Identify which cell holds the provided text, then report its (x, y) central coordinate. 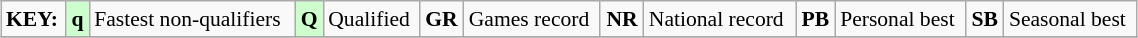
Seasonal best (1070, 19)
Qualified (371, 19)
Fastest non-qualifiers (192, 19)
SB (985, 19)
National record (720, 19)
NR (622, 19)
q (78, 19)
GR (442, 19)
KEY: (34, 19)
Personal best (900, 19)
Q (309, 19)
Games record (532, 19)
PB (816, 19)
